Find where the given text appears and provide that cell's center as [X, Y] coordinate. 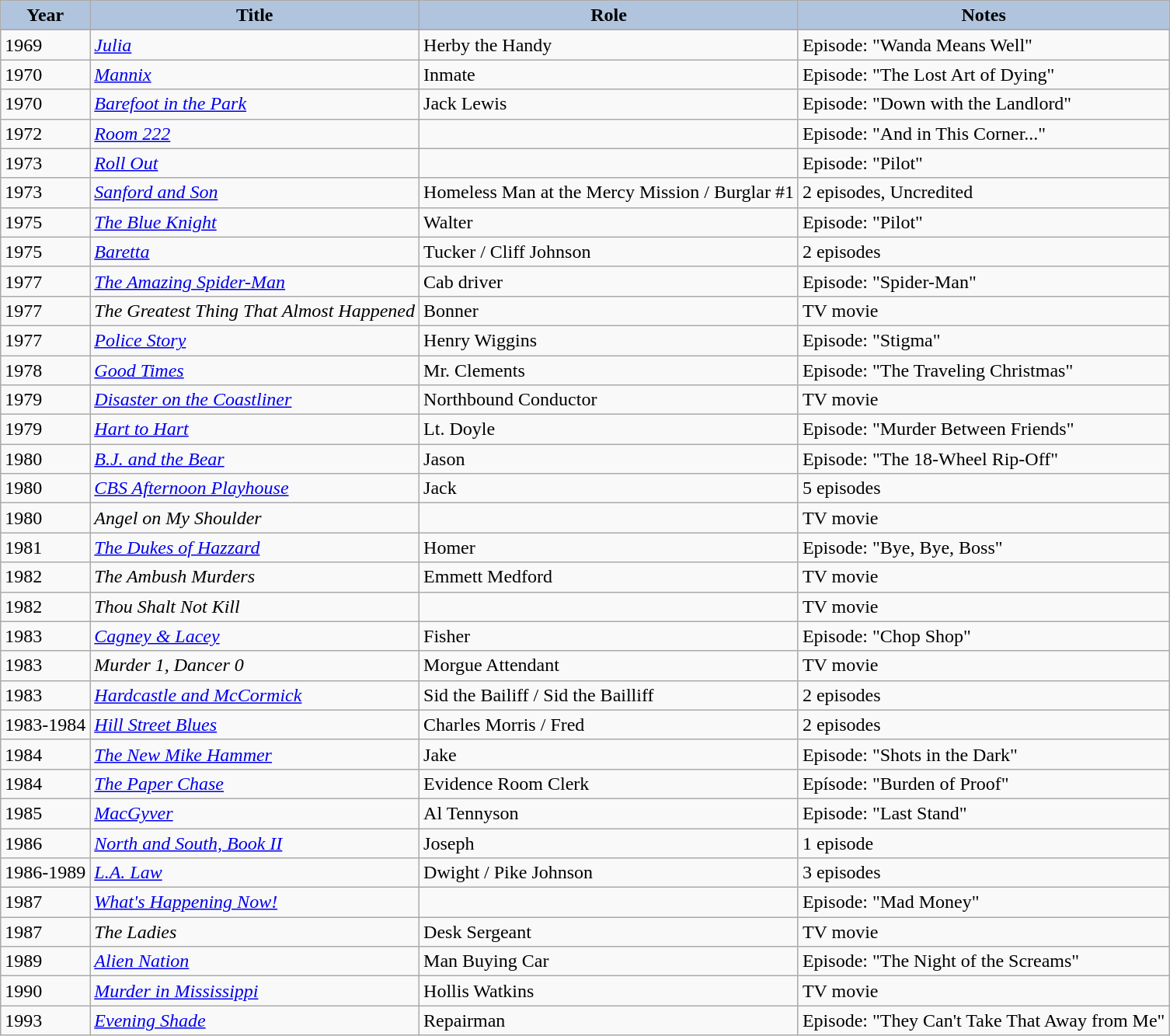
Jake [609, 754]
Baretta [255, 252]
Hollis Watkins [609, 991]
Alien Nation [255, 961]
Cab driver [609, 281]
Episode: "The 18-Wheel Rip-Off" [984, 459]
Desk Sergeant [609, 932]
Cagney & Lacey [255, 636]
The Greatest Thing That Almost Happened [255, 311]
Notes [984, 16]
1986-1989 [45, 873]
MacGyver [255, 813]
Dwight / Pike Johnson [609, 873]
The Dukes of Hazzard [255, 548]
The Ladies [255, 932]
Mr. Clements [609, 370]
Homeless Man at the Mercy Mission / Burglar #1 [609, 193]
Sid the Bailiff / Sid the Bailliff [609, 695]
1978 [45, 370]
Henry Wiggins [609, 340]
The Ambush Murders [255, 577]
Sanford and Son [255, 193]
1972 [45, 134]
The Amazing Spider-Man [255, 281]
Angel on My Shoulder [255, 518]
Murder in Mississippi [255, 991]
3 episodes [984, 873]
5 episodes [984, 488]
1986 [45, 843]
Man Buying Car [609, 961]
Episode: "Chop Shop" [984, 636]
Episode: "The Traveling Christmas" [984, 370]
1983-1984 [45, 725]
Episode: "Down with the Landlord" [984, 104]
Episode: "They Can't Take That Away from Me" [984, 1020]
What's Happening Now! [255, 902]
Episode: "Last Stand" [984, 813]
Barefoot in the Park [255, 104]
Police Story [255, 340]
Murder 1, Dancer 0 [255, 666]
Hill Street Blues [255, 725]
Episode: "Bye, Bye, Boss" [984, 548]
Epísode: "Burden of Proof" [984, 784]
Northbound Conductor [609, 400]
Episode: "The Night of the Screams" [984, 961]
Episode: "Murder Between Friends" [984, 429]
Episode: "And in This Corner..." [984, 134]
Repairman [609, 1020]
1981 [45, 548]
Episode: "Wanda Means Well" [984, 45]
Morgue Attendant [609, 666]
Joseph [609, 843]
Evidence Room Clerk [609, 784]
B.J. and the Bear [255, 459]
Julia [255, 45]
Charles Morris / Fred [609, 725]
Hardcastle and McCormick [255, 695]
1990 [45, 991]
Title [255, 16]
Disaster on the Coastliner [255, 400]
1989 [45, 961]
Good Times [255, 370]
Episode: "Shots in the Dark" [984, 754]
Hart to Hart [255, 429]
Evening Shade [255, 1020]
1985 [45, 813]
Episode: "The Lost Art of Dying" [984, 75]
Walter [609, 222]
Jack Lewis [609, 104]
Homer [609, 548]
Episode: "Mad Money" [984, 902]
1993 [45, 1020]
Roll Out [255, 163]
CBS Afternoon Playhouse [255, 488]
Fisher [609, 636]
Inmate [609, 75]
Lt. Doyle [609, 429]
North and South, Book II [255, 843]
Year [45, 16]
Bonner [609, 311]
Episode: "Stigma" [984, 340]
The New Mike Hammer [255, 754]
L.A. Law [255, 873]
Jason [609, 459]
The Blue Knight [255, 222]
Tucker / Cliff Johnson [609, 252]
2 episodes, Uncredited [984, 193]
Role [609, 16]
Thou Shalt Not Kill [255, 607]
1969 [45, 45]
Episode: "Spider-Man" [984, 281]
Emmett Medford [609, 577]
Jack [609, 488]
Room 222 [255, 134]
1 episode [984, 843]
Mannix [255, 75]
Al Tennyson [609, 813]
Herby the Handy [609, 45]
The Paper Chase [255, 784]
